Provide the (x, y) coordinate of the cell's center where the given text is located.  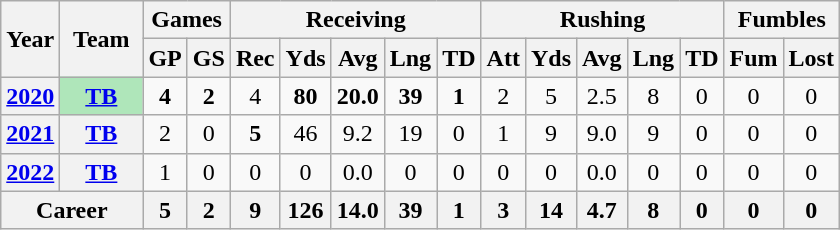
Lost (811, 58)
2021 (30, 134)
2020 (30, 96)
3 (503, 210)
Fumbles (782, 20)
Rushing (602, 20)
14.0 (358, 210)
Career (72, 210)
126 (306, 210)
46 (306, 134)
Year (30, 39)
9.0 (602, 134)
2.5 (602, 96)
Team (102, 39)
14 (550, 210)
Receiving (356, 20)
Fum (754, 58)
2022 (30, 172)
GP (165, 58)
19 (410, 134)
80 (306, 96)
4.7 (602, 210)
20.0 (358, 96)
GS (208, 58)
9.2 (358, 134)
Games (186, 20)
Rec (255, 58)
Att (503, 58)
